Determine the [X, Y] coordinate at the center of the cell enclosing the given text.  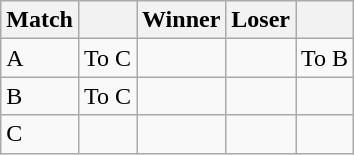
A [40, 58]
C [40, 134]
Match [40, 20]
B [40, 96]
Loser [261, 20]
To B [325, 58]
Winner [182, 20]
